Determine the (X, Y) coordinate at the center of the cell enclosing the given text.  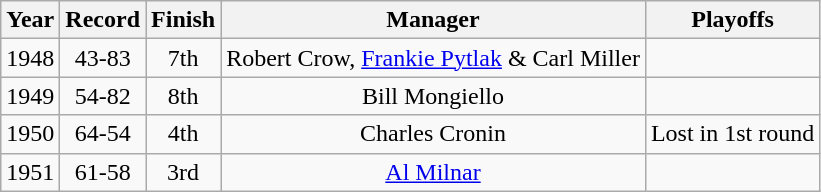
4th (184, 134)
8th (184, 96)
1950 (30, 134)
61-58 (103, 172)
43-83 (103, 58)
Year (30, 20)
Playoffs (732, 20)
Bill Mongiello (434, 96)
Lost in 1st round (732, 134)
54-82 (103, 96)
1948 (30, 58)
3rd (184, 172)
Al Milnar (434, 172)
1951 (30, 172)
64-54 (103, 134)
7th (184, 58)
Record (103, 20)
Robert Crow, Frankie Pytlak & Carl Miller (434, 58)
1949 (30, 96)
Manager (434, 20)
Charles Cronin (434, 134)
Finish (184, 20)
